Identify which cell holds the provided text, then report its (x, y) central coordinate. 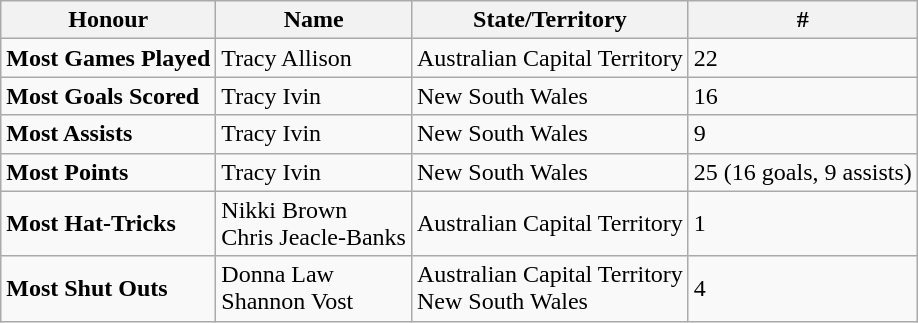
Most Assists (108, 134)
# (802, 20)
22 (802, 58)
State/Territory (550, 20)
1 (802, 224)
Most Shut Outs (108, 288)
Donna LawShannon Vost (314, 288)
4 (802, 288)
Most Hat-Tricks (108, 224)
Most Points (108, 172)
Nikki BrownChris Jeacle-Banks (314, 224)
9 (802, 134)
Name (314, 20)
Tracy Allison (314, 58)
16 (802, 96)
Most Goals Scored (108, 96)
25 (16 goals, 9 assists) (802, 172)
Australian Capital Territory New South Wales (550, 288)
Most Games Played (108, 58)
Honour (108, 20)
